Find where the given text appears and provide that cell's center as [X, Y] coordinate. 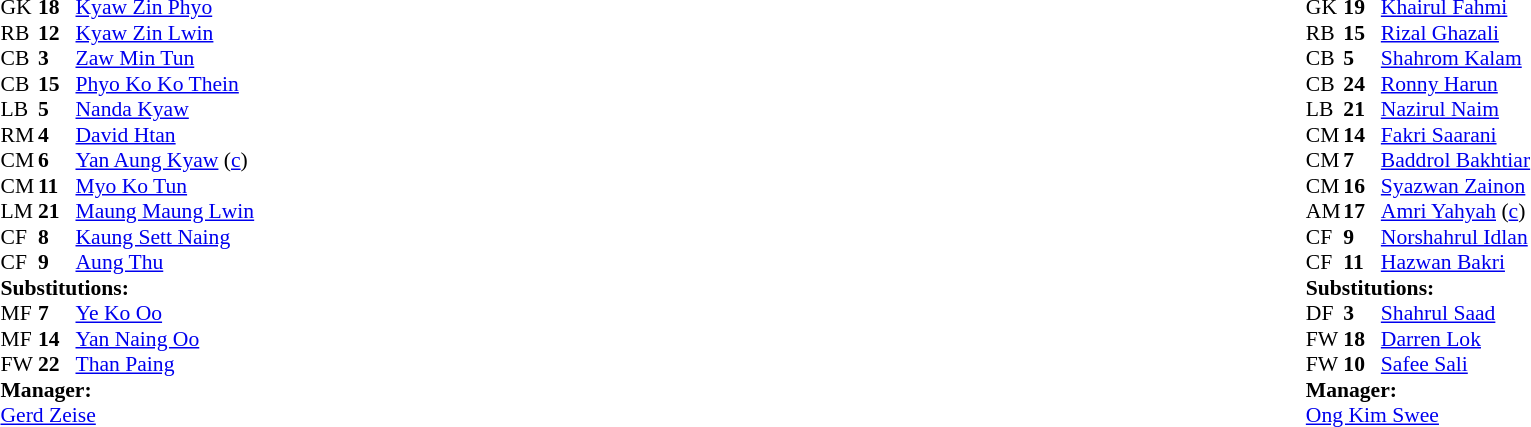
Yan Naing Oo [166, 339]
RM [19, 135]
AM [1325, 211]
Rizal Ghazali [1456, 33]
Syazwan Zainon [1456, 186]
Maung Maung Lwin [166, 211]
Myo Ko Tun [166, 186]
17 [1362, 211]
Aung Thu [166, 263]
12 [57, 33]
Darren Lok [1456, 339]
Nanda Kyaw [166, 109]
16 [1362, 186]
Amri Yahyah (c) [1456, 211]
22 [57, 365]
Ronny Harun [1456, 84]
LM [19, 211]
18 [1362, 339]
Shahrom Kalam [1456, 59]
Norshahrul Idlan [1456, 237]
Kaung Sett Naing [166, 237]
Ye Ko Oo [166, 313]
Fakri Saarani [1456, 135]
DF [1325, 313]
Kyaw Zin Lwin [166, 33]
Shahrul Saad [1456, 313]
David Htan [166, 135]
Safee Sali [1456, 365]
4 [57, 135]
Baddrol Bakhtiar [1456, 161]
10 [1362, 365]
8 [57, 237]
Nazirul Naim [1456, 109]
Zaw Min Tun [166, 59]
Phyo Ko Ko Thein [166, 84]
6 [57, 161]
Than Paing [166, 365]
24 [1362, 84]
Yan Aung Kyaw (c) [166, 161]
Hazwan Bakri [1456, 263]
